Find where the given text appears and provide that cell's center as [X, Y] coordinate. 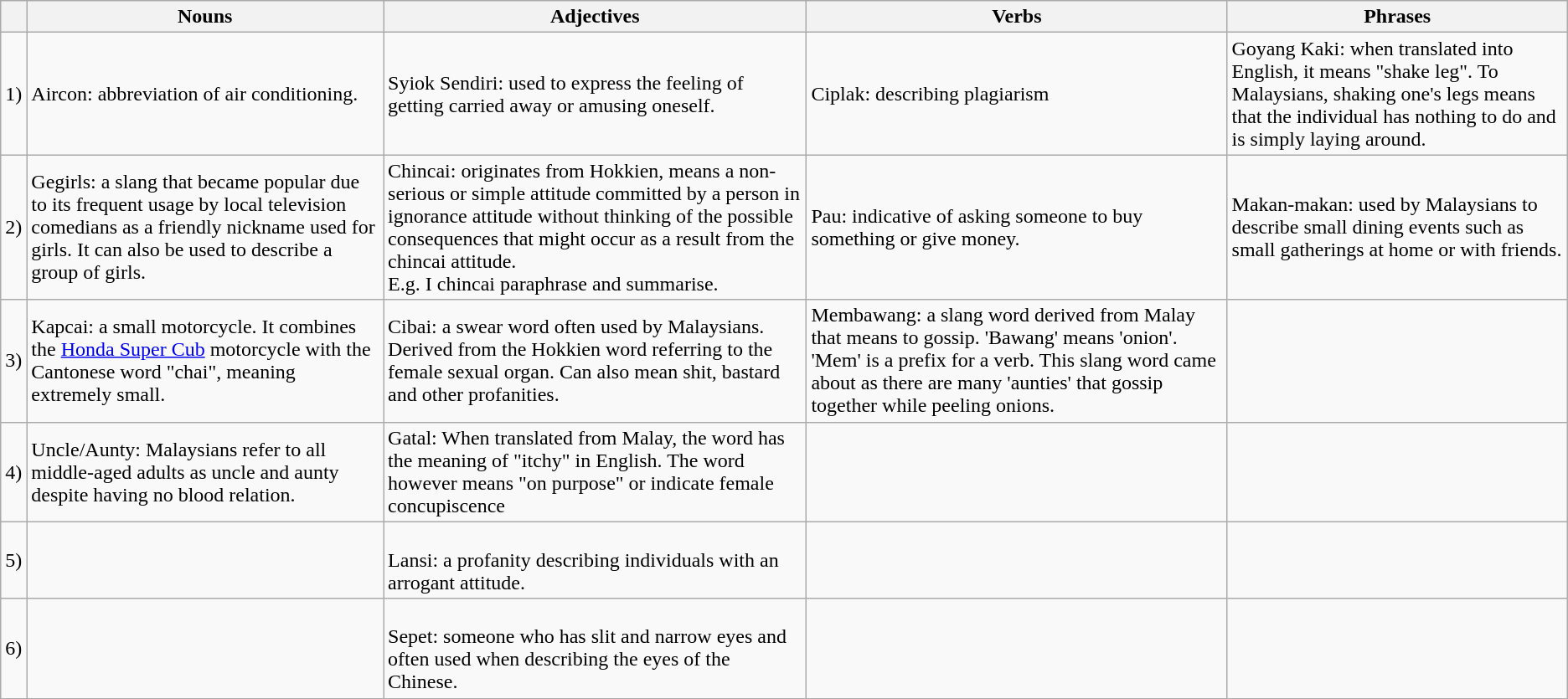
Kapcai: a small motorcycle. It combines the Honda Super Cub motorcycle with the Cantonese word "chai", meaning extremely small. [205, 361]
Makan-makan: used by Malaysians to describe small dining events such as small gatherings at home or with friends. [1397, 228]
Pau: indicative of asking someone to buy something or give money. [1017, 228]
Verbs [1017, 17]
Aircon: abbreviation of air conditioning. [205, 94]
Ciplak: describing plagiarism [1017, 94]
3) [13, 361]
4) [13, 472]
Uncle/Aunty: Malaysians refer to all middle-aged adults as uncle and aunty despite having no blood relation. [205, 472]
5) [13, 560]
6) [13, 648]
Adjectives [595, 17]
Sepet: someone who has slit and narrow eyes and often used when describing the eyes of the Chinese. [595, 648]
1) [13, 94]
Nouns [205, 17]
2) [13, 228]
Lansi: a profanity describing individuals with an arrogant attitude. [595, 560]
Syiok Sendiri: used to express the feeling of getting carried away or amusing oneself. [595, 94]
Phrases [1397, 17]
